Scan for the cell matching the given text and deliver its [x, y] coordinate at center. 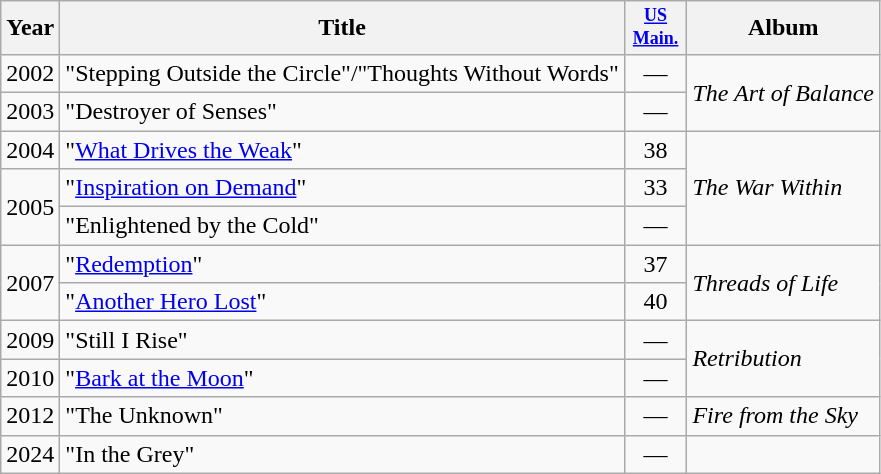
"Enlightened by the Cold" [342, 226]
Retribution [784, 359]
38 [656, 150]
USMain. [656, 28]
Title [342, 28]
"What Drives the Weak" [342, 150]
"The Unknown" [342, 416]
"Inspiration on Demand" [342, 188]
Fire from the Sky [784, 416]
"In the Grey" [342, 454]
40 [656, 302]
"Stepping Outside the Circle"/"Thoughts Without Words" [342, 73]
2009 [30, 340]
2004 [30, 150]
Year [30, 28]
Threads of Life [784, 283]
"Another Hero Lost" [342, 302]
2024 [30, 454]
"Bark at the Moon" [342, 378]
"Still I Rise" [342, 340]
"Redemption" [342, 264]
Album [784, 28]
The Art of Balance [784, 92]
2005 [30, 207]
2002 [30, 73]
2010 [30, 378]
33 [656, 188]
37 [656, 264]
2007 [30, 283]
"Destroyer of Senses" [342, 111]
2003 [30, 111]
The War Within [784, 188]
2012 [30, 416]
